Extract the [x, y] coordinate from the center of the cell holding the provided text.  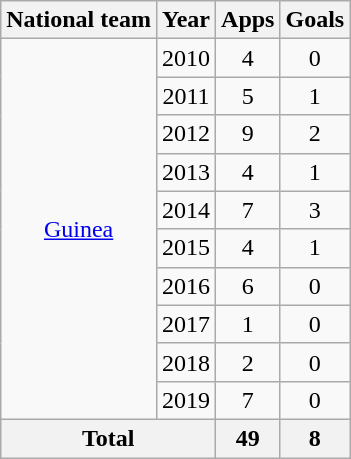
2015 [186, 248]
2016 [186, 286]
49 [248, 438]
2012 [186, 134]
2014 [186, 210]
9 [248, 134]
Apps [248, 20]
Goals [315, 20]
2018 [186, 362]
Total [108, 438]
National team [79, 20]
Guinea [79, 230]
2019 [186, 400]
5 [248, 96]
3 [315, 210]
2017 [186, 324]
2010 [186, 58]
6 [248, 286]
8 [315, 438]
2013 [186, 172]
2011 [186, 96]
Year [186, 20]
